Determine the [X, Y] coordinate at the center of the cell enclosing the given text.  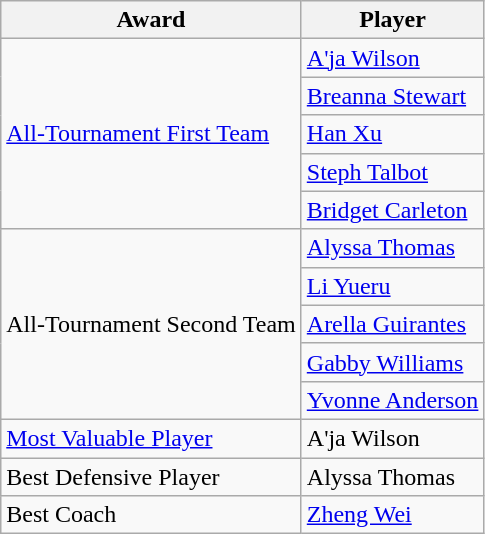
Most Valuable Player [152, 438]
Bridget Carleton [392, 210]
Breanna Stewart [392, 96]
Gabby Williams [392, 362]
Steph Talbot [392, 172]
All-Tournament Second Team [152, 324]
All-Tournament First Team [152, 134]
Best Defensive Player [152, 477]
Han Xu [392, 134]
Li Yueru [392, 286]
Player [392, 20]
Award [152, 20]
Best Coach [152, 515]
Arella Guirantes [392, 324]
Yvonne Anderson [392, 400]
Zheng Wei [392, 515]
